Determine the (X, Y) coordinate at the center of the cell enclosing the given text.  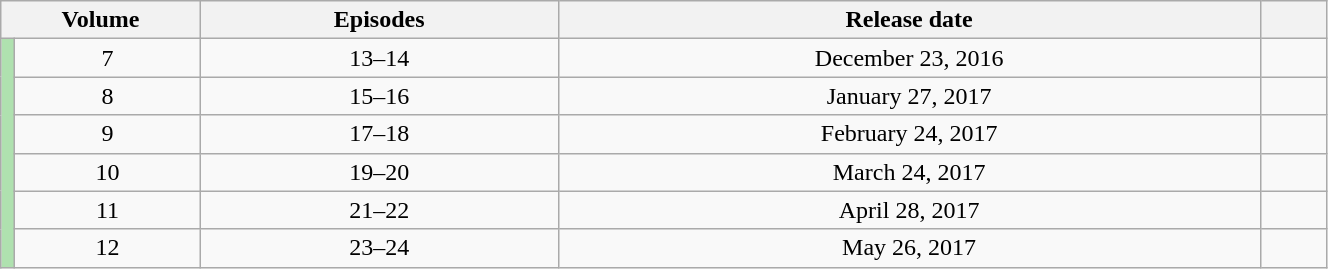
March 24, 2017 (909, 172)
April 28, 2017 (909, 210)
Episodes (379, 20)
7 (108, 58)
9 (108, 134)
February 24, 2017 (909, 134)
13–14 (379, 58)
May 26, 2017 (909, 248)
12 (108, 248)
Volume (100, 20)
15–16 (379, 96)
Release date (909, 20)
11 (108, 210)
19–20 (379, 172)
December 23, 2016 (909, 58)
January 27, 2017 (909, 96)
21–22 (379, 210)
23–24 (379, 248)
10 (108, 172)
8 (108, 96)
17–18 (379, 134)
